Locate the cell with the specified text and output its [X, Y] center coordinate. 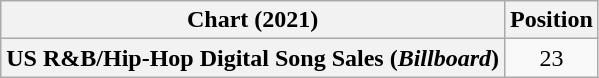
Chart (2021) [253, 20]
Position [552, 20]
23 [552, 58]
US R&B/Hip-Hop Digital Song Sales (Billboard) [253, 58]
